Locate the cell with the specified text and output its (X, Y) center coordinate. 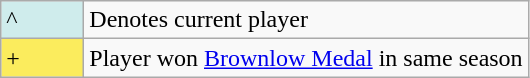
Denotes current player (306, 20)
^ (42, 20)
Player won Brownlow Medal in same season (306, 58)
+ (42, 58)
